From the cell containing the given text, extract its center point as (x, y) coordinate. 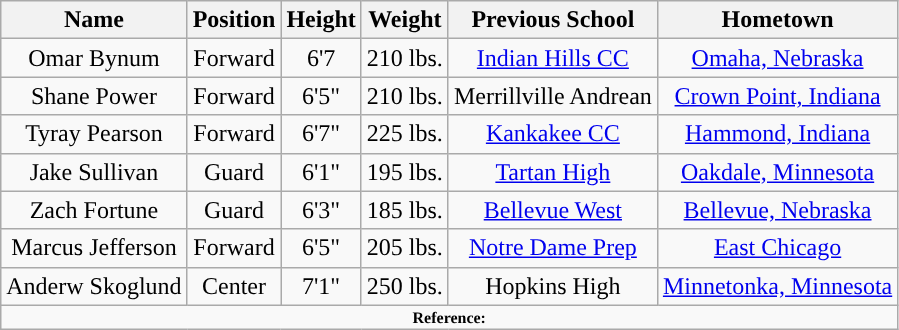
Shane Power (94, 96)
6'1" (321, 172)
Marcus Jefferson (94, 248)
Merrillville Andrean (552, 96)
Jake Sullivan (94, 172)
Hammond, Indiana (777, 134)
7'1" (321, 286)
Bellevue, Nebraska (777, 210)
6'7 (321, 58)
Height (321, 20)
195 lbs. (404, 172)
Position (234, 20)
Indian Hills CC (552, 58)
205 lbs. (404, 248)
Hometown (777, 20)
Tyray Pearson (94, 134)
250 lbs. (404, 286)
Crown Point, Indiana (777, 96)
225 lbs. (404, 134)
Omar Bynum (94, 58)
Anderw Skoglund (94, 286)
Zach Fortune (94, 210)
Oakdale, Minnesota (777, 172)
6'7" (321, 134)
Tartan High (552, 172)
Name (94, 20)
Reference: (450, 317)
Omaha, Nebraska (777, 58)
Center (234, 286)
Notre Dame Prep (552, 248)
East Chicago (777, 248)
185 lbs. (404, 210)
6'3" (321, 210)
Previous School (552, 20)
Hopkins High (552, 286)
Weight (404, 20)
Bellevue West (552, 210)
Minnetonka, Minnesota (777, 286)
Kankakee CC (552, 134)
